Detect which cell encompasses the target text, then output its [x, y] center coordinate. 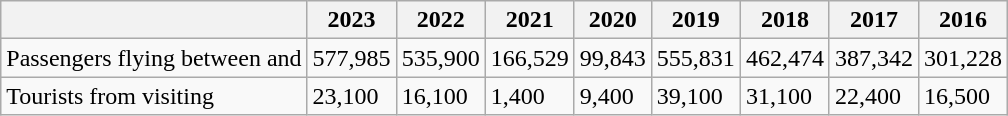
387,342 [874, 58]
462,474 [784, 58]
1,400 [530, 96]
2022 [440, 20]
301,228 [964, 58]
2016 [964, 20]
39,100 [696, 96]
Passengers flying between and [154, 58]
22,400 [874, 96]
2019 [696, 20]
16,500 [964, 96]
166,529 [530, 58]
9,400 [612, 96]
99,843 [612, 58]
2018 [784, 20]
535,900 [440, 58]
555,831 [696, 58]
Tourists from visiting [154, 96]
2023 [352, 20]
2021 [530, 20]
16,100 [440, 96]
23,100 [352, 96]
2020 [612, 20]
577,985 [352, 58]
2017 [874, 20]
31,100 [784, 96]
